For the text-containing cell, return its midpoint in [X, Y] coordinate format. 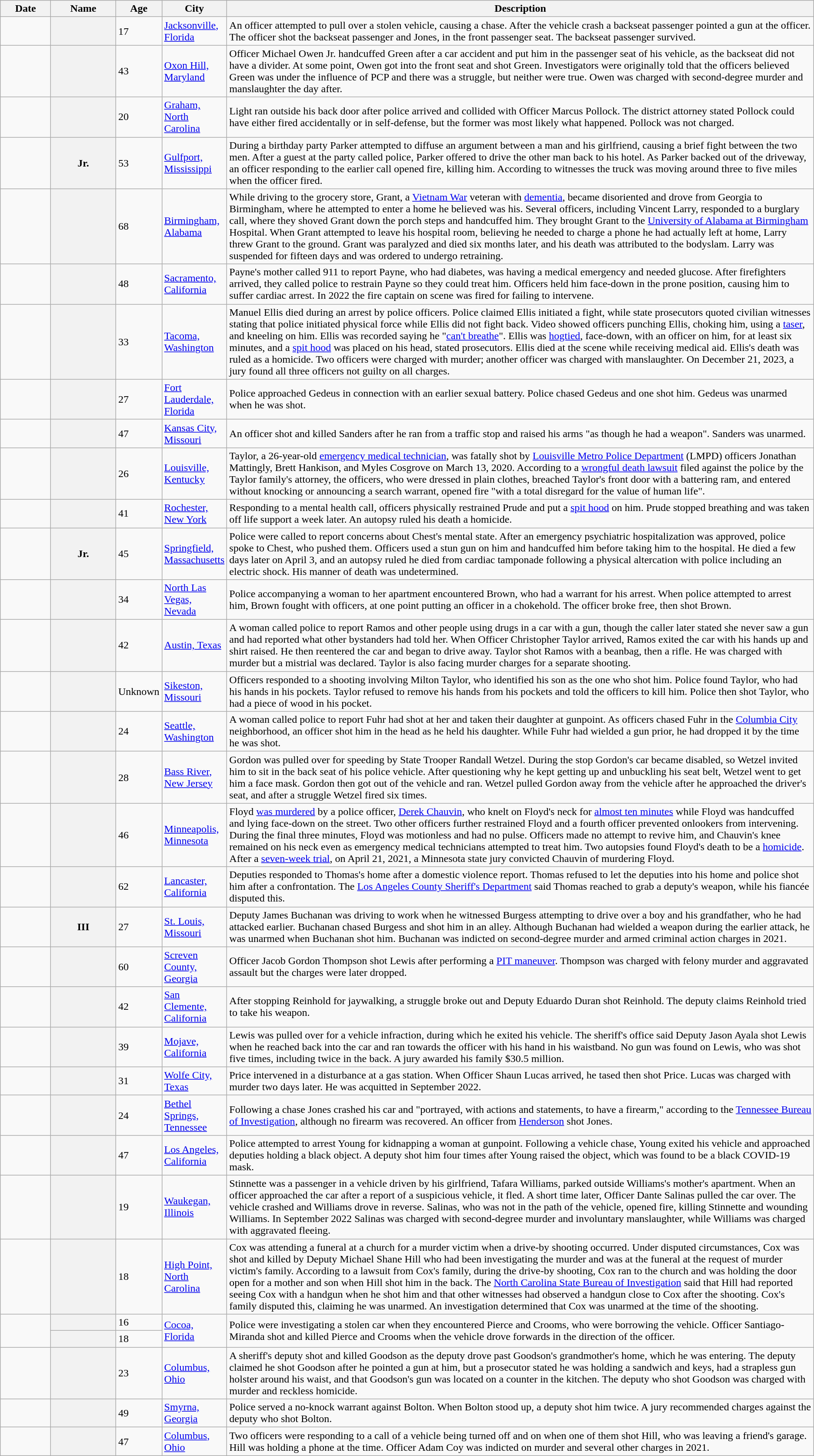
Age [139, 9]
Mojave, California [194, 1047]
28 [139, 778]
60 [139, 967]
Police approached Gedeus in connection with an earlier sexual battery. Police chased Gedeus and one shot him. Gedeus was unarmed when he was shot. [520, 399]
Birmingham, Alabama [194, 226]
Los Angeles, California [194, 1155]
43 [139, 71]
Oxon Hill, Maryland [194, 71]
Name [83, 9]
III [83, 927]
North Las Vegas, Nevada [194, 600]
Tacoma, Washington [194, 342]
46 [139, 835]
Jacksonville, Florida [194, 31]
Smyrna, Georgia [194, 1413]
Date [26, 9]
Lancaster, California [194, 887]
62 [139, 887]
Gulfport, Mississippi [194, 163]
San Clemente, California [194, 1007]
Graham, North Carolina [194, 117]
Description [520, 9]
Bass River, New Jersey [194, 778]
68 [139, 226]
48 [139, 284]
39 [139, 1047]
31 [139, 1081]
34 [139, 600]
26 [139, 473]
Seattle, Washington [194, 731]
An officer shot and killed Sanders after he ran from a traffic stop and raised his arms "as though he had a weapon". Sanders was unarmed. [520, 433]
53 [139, 163]
St. Louis, Missouri [194, 927]
Screven County, Georgia [194, 967]
High Point, North Carolina [194, 1276]
16 [139, 1322]
Fort Lauderdale, Florida [194, 399]
23 [139, 1373]
Austin, Texas [194, 645]
Cocoa, Florida [194, 1331]
Sacramento, California [194, 284]
Kansas City, Missouri [194, 433]
49 [139, 1413]
17 [139, 31]
Unknown [139, 691]
Louisville, Kentucky [194, 473]
Springfield, Massachusetts [194, 554]
Bethel Springs, Tennessee [194, 1115]
41 [139, 513]
20 [139, 117]
City [194, 9]
33 [139, 342]
45 [139, 554]
19 [139, 1207]
Sikeston, Missouri [194, 691]
Minneapolis, Minnesota [194, 835]
Rochester, New York [194, 513]
Waukegan, Illinois [194, 1207]
Wolfe City, Texas [194, 1081]
